Capture the cell that displays the provided text and extract its [X, Y] central coordinate. 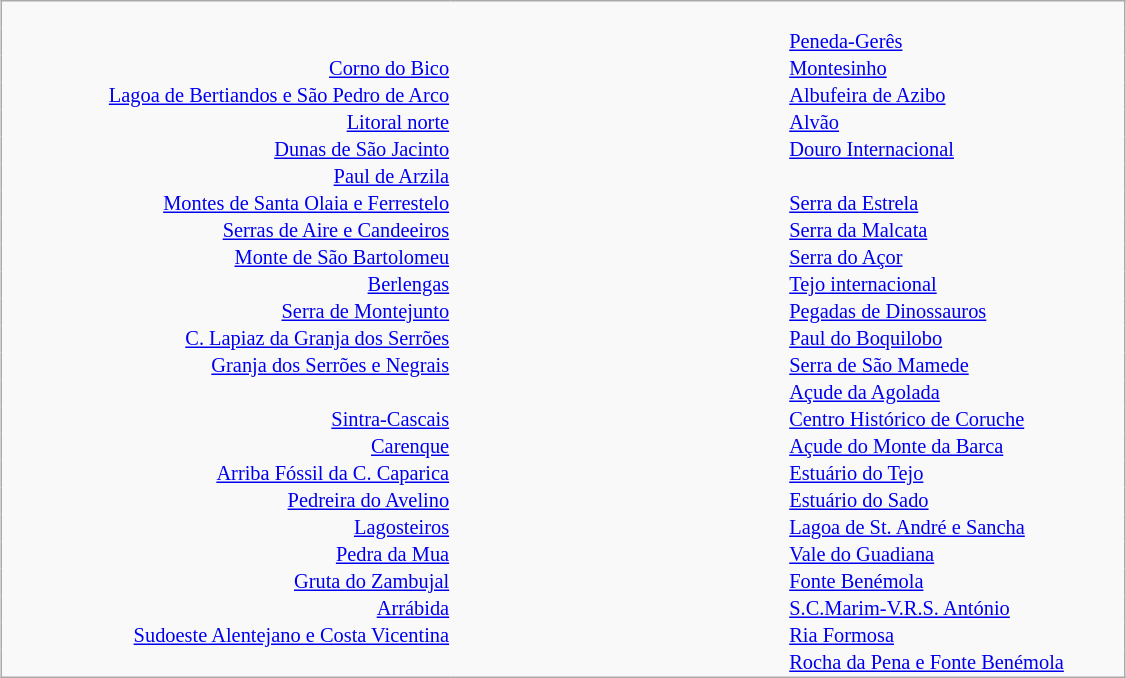
Arrábida [226, 608]
Lagoa de Bertiandos e São Pedro de Arco [226, 96]
Serras de Aire e Candeeiros [226, 230]
Granja dos Serrões e Negrais [226, 366]
Ria Formosa [956, 636]
Centro Histórico de Coruche [956, 420]
C. Lapiaz da Granja dos Serrões [226, 338]
Serra de Montejunto [226, 312]
Montesinho [956, 68]
Serra da Estrela [956, 204]
Monte de São Bartolomeu [226, 258]
Tejo internacional [956, 284]
Estuário do Sado [956, 500]
Serra de São Mamede [956, 366]
Estuário do Tejo [956, 474]
Açude do Monte da Barca [956, 446]
Sintra-Cascais [226, 420]
Serra do Açor [956, 258]
Alvão [956, 122]
Litoral norte [226, 122]
Pedra da Mua [226, 554]
Pedreira do Avelino [226, 500]
Sudoeste Alentejano e Costa Vicentina [226, 636]
Lagoa de St. André e Sancha [956, 528]
Albufeira de Azibo [956, 96]
S.C.Marim-V.R.S. António [956, 608]
Douro Internacional [956, 150]
Pegadas de Dinossauros [956, 312]
Paul de Arzila [226, 176]
Paul do Boquilobo [956, 338]
Fonte Benémola [956, 582]
Montes de Santa Olaia e Ferrestelo [226, 204]
Açude da Agolada [956, 392]
Rocha da Pena e Fonte Benémola [956, 663]
Lagosteiros [226, 528]
Carenque [226, 446]
Berlengas [226, 284]
Dunas de São Jacinto [226, 150]
Vale do Guadiana [956, 554]
Serra da Malcata [956, 230]
Arriba Fóssil da C. Caparica [226, 474]
Gruta do Zambujal [226, 582]
Peneda-Gerês [956, 42]
Corno do Bico [226, 68]
